Scan for the cell matching the given text and deliver its [x, y] coordinate at center. 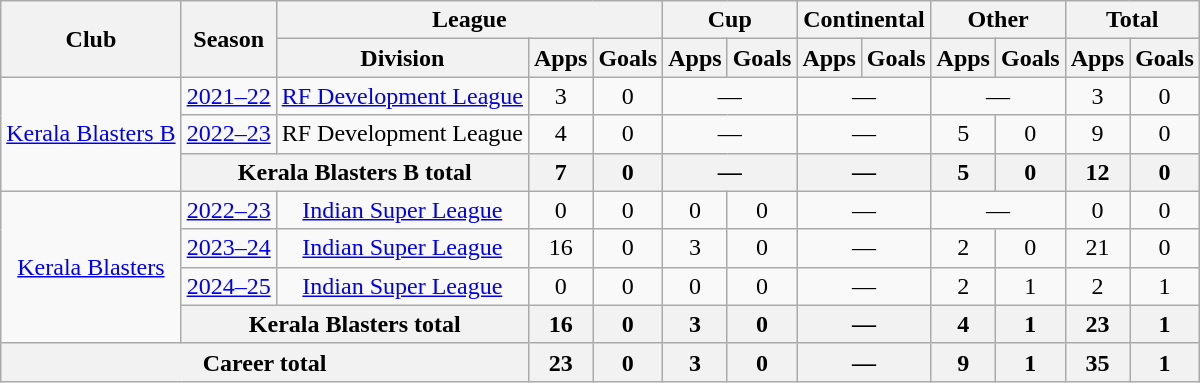
Division [402, 58]
35 [1097, 362]
Career total [265, 362]
Club [91, 39]
2021–22 [228, 96]
7 [560, 172]
2024–25 [228, 286]
12 [1097, 172]
21 [1097, 248]
Cup [730, 20]
Kerala Blasters [91, 267]
Kerala Blasters total [354, 324]
Season [228, 39]
Kerala Blasters B total [354, 172]
Kerala Blasters B [91, 134]
2023–24 [228, 248]
Other [998, 20]
Continental [864, 20]
Total [1132, 20]
League [470, 20]
